Determine the (X, Y) coordinate at the center of the cell enclosing the given text.  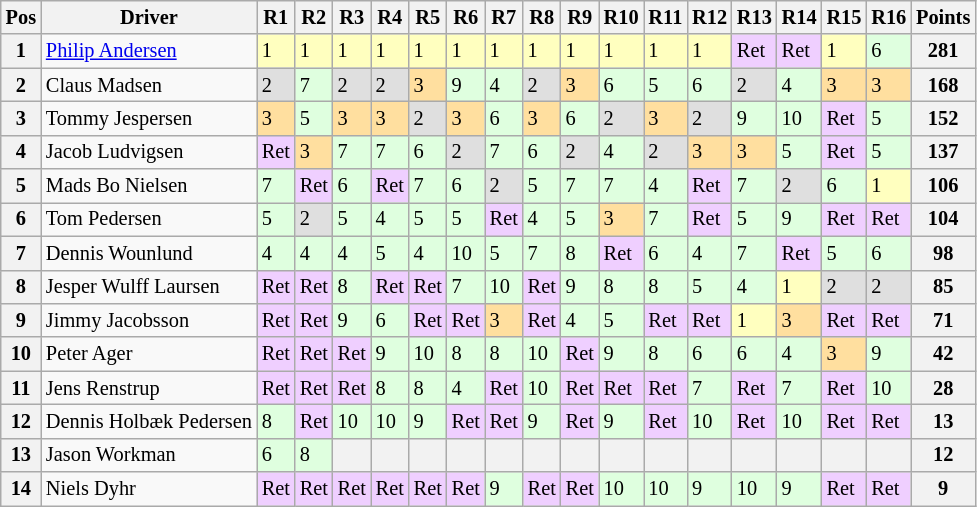
85 (943, 287)
42 (943, 354)
Jesper Wulff Laursen (149, 287)
R9 (580, 17)
104 (943, 219)
R4 (390, 17)
Mads Bo Nielsen (149, 186)
R5 (428, 17)
Peter Ager (149, 354)
98 (943, 253)
Jimmy Jacobsson (149, 320)
71 (943, 320)
Pos (21, 17)
R6 (466, 17)
281 (943, 51)
Jason Workman (149, 455)
R1 (276, 17)
R13 (754, 17)
Driver (149, 17)
106 (943, 186)
137 (943, 152)
168 (943, 85)
Points (943, 17)
R8 (542, 17)
Jacob Ludvigsen (149, 152)
14 (21, 489)
Claus Madsen (149, 85)
Tom Pedersen (149, 219)
28 (943, 388)
R2 (314, 17)
R11 (666, 17)
R16 (888, 17)
R3 (352, 17)
Dennis Holbæk Pedersen (149, 421)
R14 (800, 17)
Philip Andersen (149, 51)
11 (21, 388)
Niels Dyhr (149, 489)
R15 (844, 17)
152 (943, 118)
R10 (622, 17)
R7 (504, 17)
Jens Renstrup (149, 388)
Dennis Wounlund (149, 253)
Tommy Jespersen (149, 118)
R12 (710, 17)
